Capture the cell that displays the provided text and extract its (x, y) central coordinate. 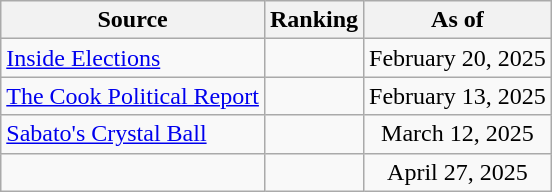
February 13, 2025 (458, 96)
As of (458, 20)
Sabato's Crystal Ball (133, 134)
Inside Elections (133, 58)
Source (133, 20)
March 12, 2025 (458, 134)
Ranking (314, 20)
The Cook Political Report (133, 96)
February 20, 2025 (458, 58)
April 27, 2025 (458, 172)
